Detect which cell encompasses the target text, then output its (X, Y) center coordinate. 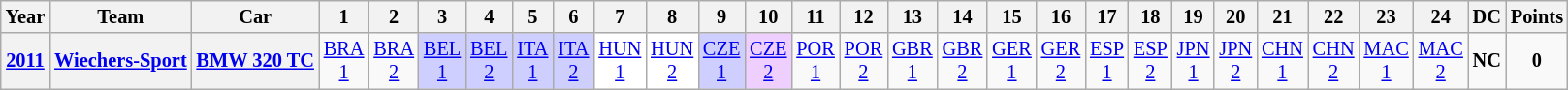
HUN1 (620, 61)
2 (394, 16)
5 (532, 16)
ESP2 (1150, 61)
BRA2 (394, 61)
HUN2 (672, 61)
Team (120, 16)
Car (256, 16)
11 (815, 16)
21 (1282, 16)
18 (1150, 16)
22 (1334, 16)
NC (1488, 61)
0 (1537, 61)
13 (912, 16)
MAC2 (1441, 61)
19 (1194, 16)
GER2 (1061, 61)
GBR2 (963, 61)
3 (442, 16)
10 (768, 16)
Year (25, 16)
4 (489, 16)
GBR1 (912, 61)
ITA1 (532, 61)
24 (1441, 16)
14 (963, 16)
MAC1 (1386, 61)
CHN2 (1334, 61)
Wiechers-Sport (120, 61)
BEL2 (489, 61)
POR1 (815, 61)
POR2 (863, 61)
ESP1 (1107, 61)
GER1 (1011, 61)
CZE1 (721, 61)
6 (573, 16)
ITA2 (573, 61)
Points (1537, 16)
16 (1061, 16)
15 (1011, 16)
BEL1 (442, 61)
7 (620, 16)
DC (1488, 16)
JPN1 (1194, 61)
CZE2 (768, 61)
20 (1235, 16)
BMW 320 TC (256, 61)
CHN1 (1282, 61)
2011 (25, 61)
8 (672, 16)
17 (1107, 16)
9 (721, 16)
BRA1 (344, 61)
JPN2 (1235, 61)
1 (344, 16)
23 (1386, 16)
12 (863, 16)
